Scan for the cell matching the given text and deliver its (x, y) coordinate at center. 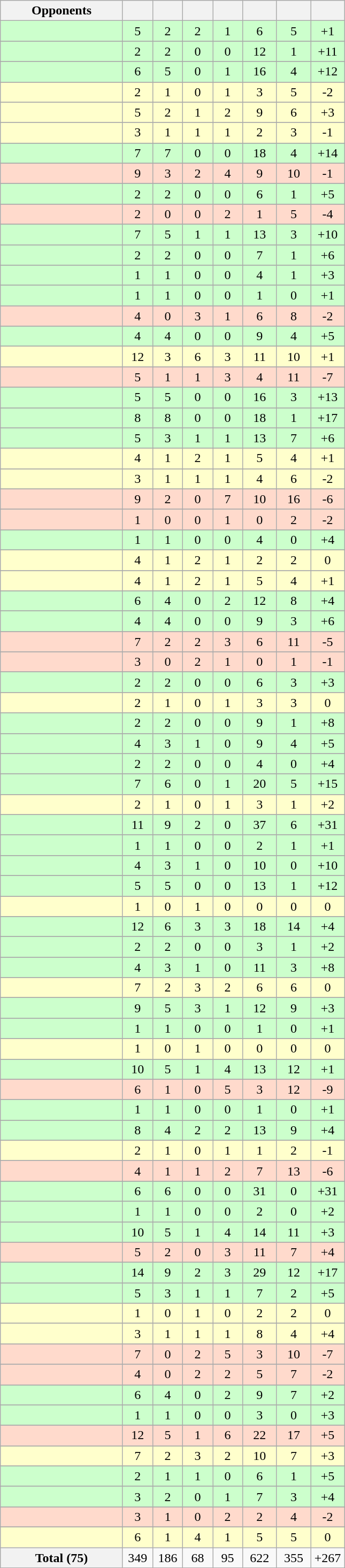
+267 (328, 1558)
95 (228, 1558)
29 (260, 1273)
22 (260, 1435)
349 (137, 1558)
+11 (328, 51)
186 (167, 1558)
37 (260, 825)
+14 (328, 153)
622 (260, 1558)
17 (294, 1435)
-9 (328, 1089)
Total (75) (62, 1558)
+15 (328, 784)
+13 (328, 397)
355 (294, 1558)
68 (197, 1558)
-5 (328, 642)
20 (260, 784)
-4 (328, 214)
Opponents (62, 11)
31 (260, 1191)
